Extract the (x, y) coordinate from the center of the cell holding the provided text.  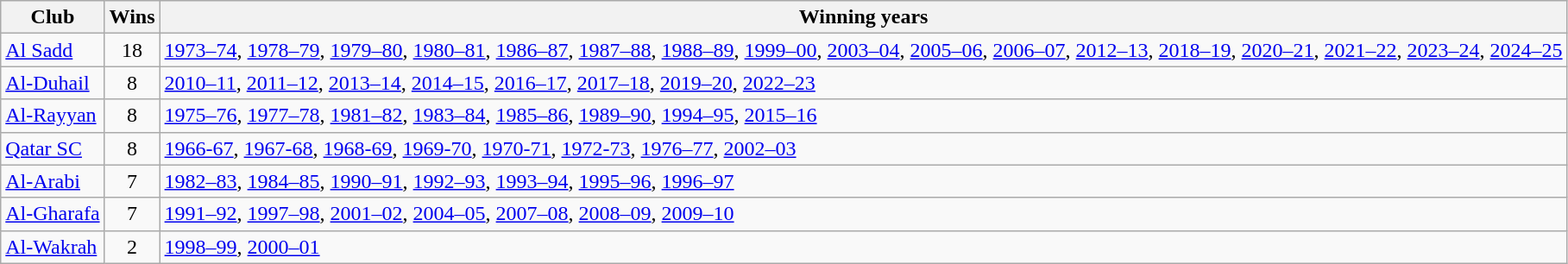
Al Sadd (53, 50)
Qatar SC (53, 148)
Al-Rayyan (53, 116)
1998–99, 2000–01 (863, 247)
1991–92, 1997–98, 2001–02, 2004–05, 2007–08, 2008–09, 2009–10 (863, 214)
Al-Wakrah (53, 247)
1975–76, 1977–78, 1981–82, 1983–84, 1985–86, 1989–90, 1994–95, 2015–16 (863, 116)
18 (132, 50)
Al-Arabi (53, 181)
Wins (132, 17)
Winning years (863, 17)
Al-Gharafa (53, 214)
2010–11, 2011–12, 2013–14, 2014–15, 2016–17, 2017–18, 2019–20, 2022–23 (863, 83)
Al-Duhail (53, 83)
2 (132, 247)
Club (53, 17)
1966-67, 1967-68, 1968-69, 1969-70, 1970-71, 1972-73, 1976–77, 2002–03 (863, 148)
1982–83, 1984–85, 1990–91, 1992–93, 1993–94, 1995–96, 1996–97 (863, 181)
